Determine the (x, y) coordinate at the center of the cell enclosing the given text.  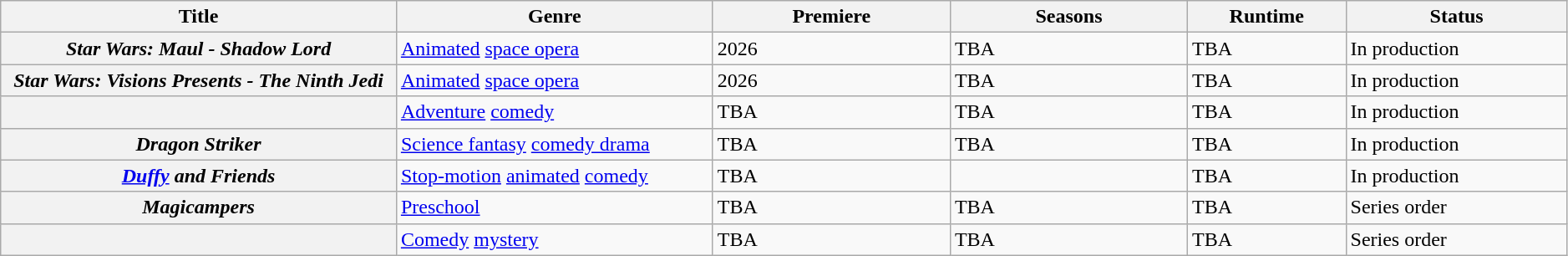
Seasons (1068, 17)
Duffy and Friends (199, 176)
Star Wars: Maul - Shadow Lord (199, 49)
Science fantasy comedy drama (555, 144)
Dragon Striker (199, 144)
Magicampers (199, 207)
Stop-motion animated comedy (555, 176)
Status (1457, 17)
Title (199, 17)
Star Wars: Visions Presents - The Ninth Jedi (199, 80)
Preschool (555, 207)
Premiere (831, 17)
Comedy mystery (555, 239)
Runtime (1266, 17)
Genre (555, 17)
Adventure comedy (555, 112)
